Search for the cell housing the specified text and yield its [X, Y] center coordinate. 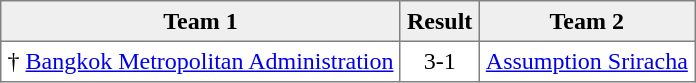
3-1 [440, 61]
Team 2 [586, 21]
† Bangkok Metropolitan Administration [200, 61]
Assumption Sriracha [586, 61]
Result [440, 21]
Team 1 [200, 21]
